For the text-containing cell, return its midpoint in [x, y] coordinate format. 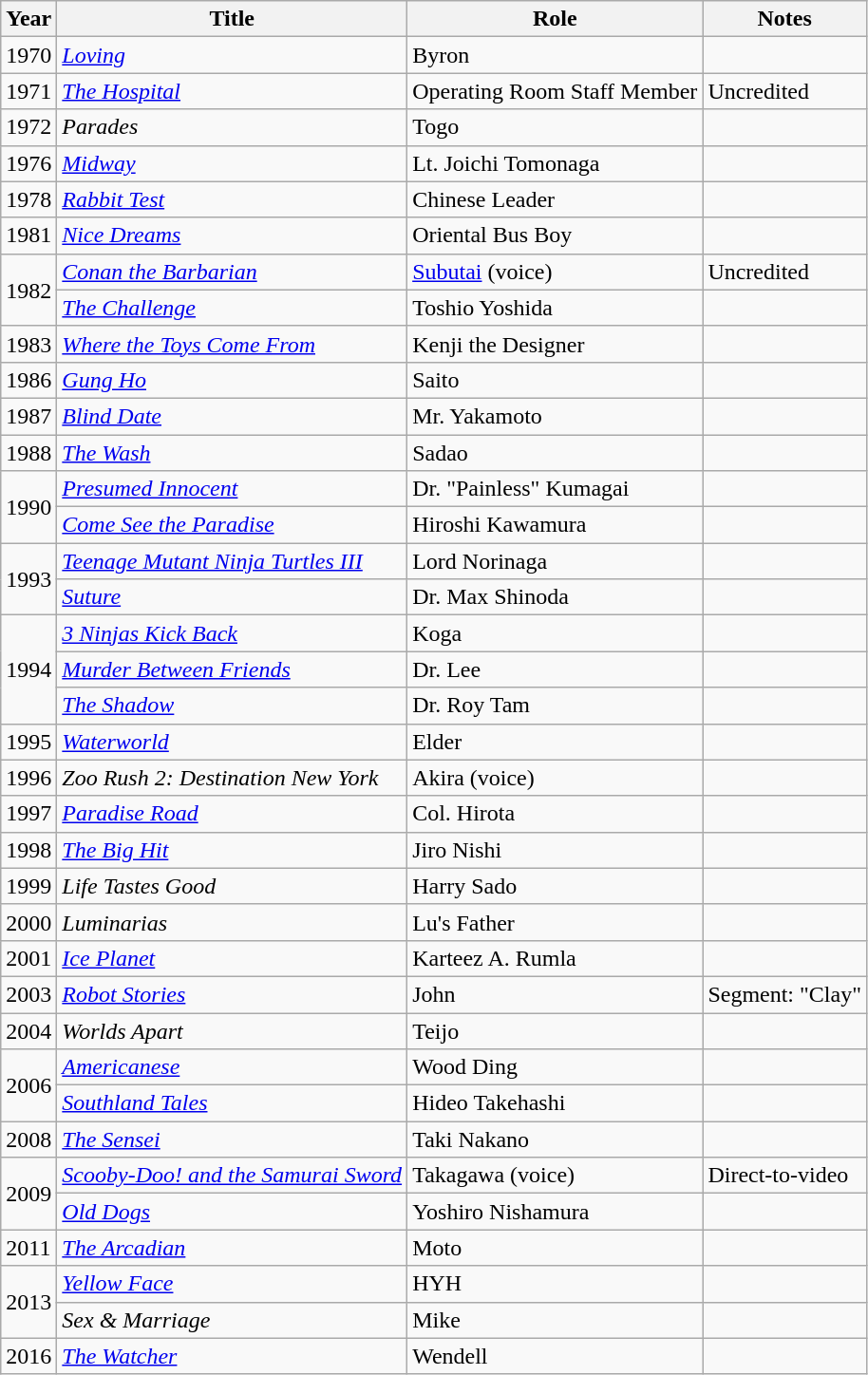
Scooby-Doo! and the Samurai Sword [232, 1176]
1982 [28, 290]
Zoo Rush 2: Destination New York [232, 778]
1988 [28, 453]
2009 [28, 1194]
Mr. Yakamoto [555, 416]
1976 [28, 163]
1983 [28, 344]
1972 [28, 127]
Murder Between Friends [232, 669]
Old Dogs [232, 1212]
1981 [28, 235]
Title [232, 19]
Yoshiro Nishamura [555, 1212]
Midway [232, 163]
1987 [28, 416]
Paradise Road [232, 814]
Takagawa (voice) [555, 1176]
Nice Dreams [232, 235]
Hideo Takehashi [555, 1103]
Toshio Yoshida [555, 308]
Americanese [232, 1067]
The Hospital [232, 91]
1995 [28, 742]
1990 [28, 507]
Akira (voice) [555, 778]
Ice Planet [232, 958]
Chinese Leader [555, 199]
Operating Room Staff Member [555, 91]
Life Tastes Good [232, 886]
Wendell [555, 1356]
Kenji the Designer [555, 344]
1993 [28, 579]
Dr. Roy Tam [555, 706]
John [555, 994]
Come See the Paradise [232, 525]
3 Ninjas Kick Back [232, 633]
2004 [28, 1030]
Loving [232, 55]
Segment: "Clay" [784, 994]
Southland Tales [232, 1103]
Lt. Joichi Tomonaga [555, 163]
Parades [232, 127]
2008 [28, 1140]
Sex & Marriage [232, 1320]
Gung Ho [232, 380]
2011 [28, 1248]
Rabbit Test [232, 199]
1996 [28, 778]
1994 [28, 669]
Col. Hirota [555, 814]
Direct-to-video [784, 1176]
Byron [555, 55]
2000 [28, 922]
The Big Hit [232, 850]
Karteez A. Rumla [555, 958]
2001 [28, 958]
Mike [555, 1320]
Role [555, 19]
1998 [28, 850]
The Sensei [232, 1140]
1971 [28, 91]
Dr. Lee [555, 669]
Notes [784, 19]
Lu's Father [555, 922]
Presumed Innocent [232, 489]
Koga [555, 633]
The Arcadian [232, 1248]
Lord Norinaga [555, 561]
1970 [28, 55]
Subutai (voice) [555, 272]
2003 [28, 994]
Suture [232, 597]
Moto [555, 1248]
Worlds Apart [232, 1030]
Jiro Nishi [555, 850]
Robot Stories [232, 994]
Teenage Mutant Ninja Turtles III [232, 561]
Year [28, 19]
The Challenge [232, 308]
Wood Ding [555, 1067]
Teijo [555, 1030]
1997 [28, 814]
Sadao [555, 453]
Luminarias [232, 922]
2013 [28, 1302]
Hiroshi Kawamura [555, 525]
Saito [555, 380]
2016 [28, 1356]
2006 [28, 1085]
1986 [28, 380]
HYH [555, 1284]
Where the Toys Come From [232, 344]
Togo [555, 127]
Taki Nakano [555, 1140]
The Watcher [232, 1356]
1978 [28, 199]
The Wash [232, 453]
Dr. Max Shinoda [555, 597]
Dr. "Painless" Kumagai [555, 489]
Yellow Face [232, 1284]
Oriental Bus Boy [555, 235]
The Shadow [232, 706]
1999 [28, 886]
Blind Date [232, 416]
Waterworld [232, 742]
Harry Sado [555, 886]
Conan the Barbarian [232, 272]
Elder [555, 742]
